Extract the (X, Y) coordinate from the center of the cell holding the provided text.  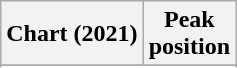
Chart (2021) (72, 34)
Peakposition (189, 34)
